Locate the cell with the specified text and output its (x, y) center coordinate. 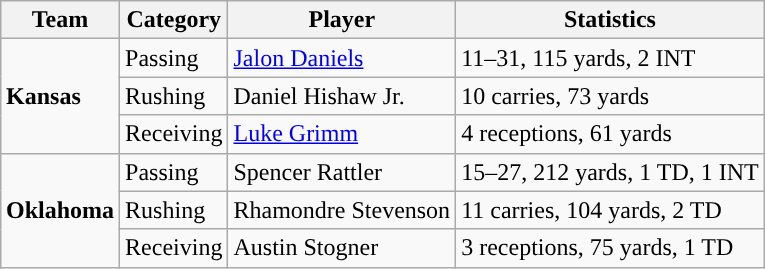
Statistics (610, 20)
Kansas (60, 96)
4 receptions, 61 yards (610, 134)
11 carries, 104 yards, 2 TD (610, 210)
15–27, 212 yards, 1 TD, 1 INT (610, 172)
Spencer Rattler (342, 172)
Player (342, 20)
Daniel Hishaw Jr. (342, 96)
Rhamondre Stevenson (342, 210)
Luke Grimm (342, 134)
3 receptions, 75 yards, 1 TD (610, 248)
Austin Stogner (342, 248)
11–31, 115 yards, 2 INT (610, 58)
10 carries, 73 yards (610, 96)
Category (174, 20)
Team (60, 20)
Oklahoma (60, 210)
Jalon Daniels (342, 58)
